Search for the cell housing the specified text and yield its [x, y] center coordinate. 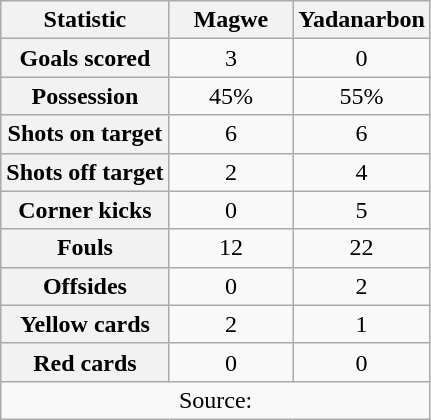
Goals scored [85, 58]
Fouls [85, 248]
4 [362, 172]
Possession [85, 96]
3 [231, 58]
1 [362, 324]
Shots on target [85, 134]
22 [362, 248]
Red cards [85, 362]
Source: [216, 400]
Magwe [231, 20]
45% [231, 96]
Yadanarbon [362, 20]
Shots off target [85, 172]
55% [362, 96]
5 [362, 210]
Statistic [85, 20]
Corner kicks [85, 210]
Yellow cards [85, 324]
Offsides [85, 286]
12 [231, 248]
